Detect which cell encompasses the target text, then output its (x, y) center coordinate. 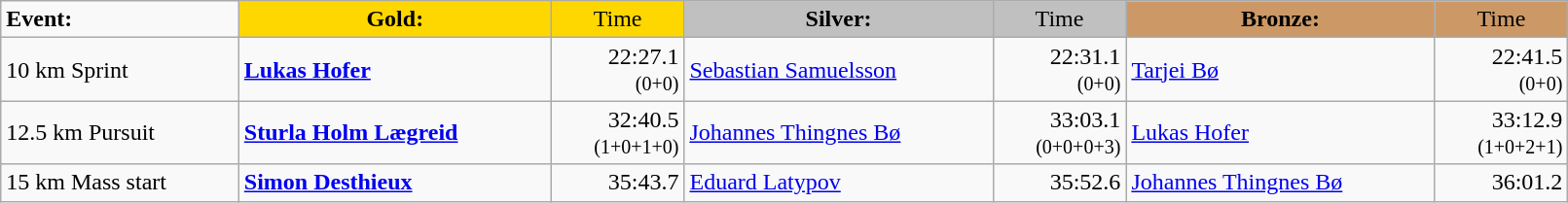
Tarjei Bø (1281, 70)
12.5 km Pursuit (121, 132)
Gold: (395, 19)
33:03.1(0+0+0+3) (1059, 132)
10 km Sprint (121, 70)
Sturla Holm Lægreid (395, 132)
Simon Desthieux (395, 183)
Event: (121, 19)
22:41.5(0+0) (1501, 70)
36:01.2 (1501, 183)
22:31.1(0+0) (1059, 70)
Sebastian Samuelsson (839, 70)
Bronze: (1281, 19)
33:12.9(1+0+2+1) (1501, 132)
35:52.6 (1059, 183)
Silver: (839, 19)
Eduard Latypov (839, 183)
22:27.1(0+0) (617, 70)
35:43.7 (617, 183)
15 km Mass start (121, 183)
32:40.5(1+0+1+0) (617, 132)
